Return [X, Y] of the center of cell containing provided text 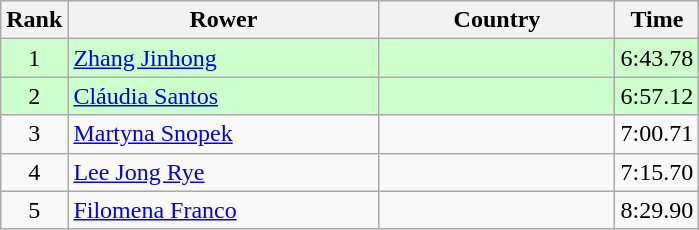
Zhang Jinhong [224, 58]
2 [34, 96]
5 [34, 210]
Lee Jong Rye [224, 172]
Country [497, 20]
Martyna Snopek [224, 134]
Time [657, 20]
4 [34, 172]
Cláudia Santos [224, 96]
Rank [34, 20]
Rower [224, 20]
1 [34, 58]
Filomena Franco [224, 210]
7:15.70 [657, 172]
8:29.90 [657, 210]
3 [34, 134]
6:57.12 [657, 96]
6:43.78 [657, 58]
7:00.71 [657, 134]
